Determine the [X, Y] coordinate at the center of the cell enclosing the given text.  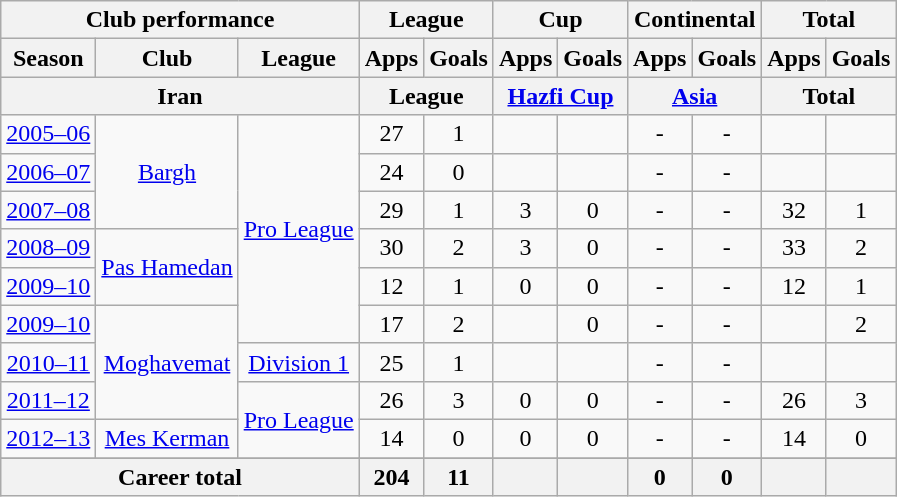
Cup [560, 20]
2005–06 [48, 134]
Iran [180, 96]
Pas Hamedan [167, 267]
24 [391, 172]
Moghavemat [167, 362]
27 [391, 134]
32 [794, 210]
Asia [695, 96]
30 [391, 248]
Club performance [180, 20]
2012–13 [48, 438]
Club [167, 58]
Bargh [167, 172]
2007–08 [48, 210]
33 [794, 248]
11 [459, 477]
2011–12 [48, 400]
2010–11 [48, 362]
17 [391, 324]
Season [48, 58]
Continental [695, 20]
Career total [180, 477]
Mes Kerman [167, 438]
2008–09 [48, 248]
Hazfi Cup [560, 96]
204 [391, 477]
2006–07 [48, 172]
29 [391, 210]
Division 1 [298, 362]
25 [391, 362]
